Determine the (x, y) coordinate at the center of the cell enclosing the given text.  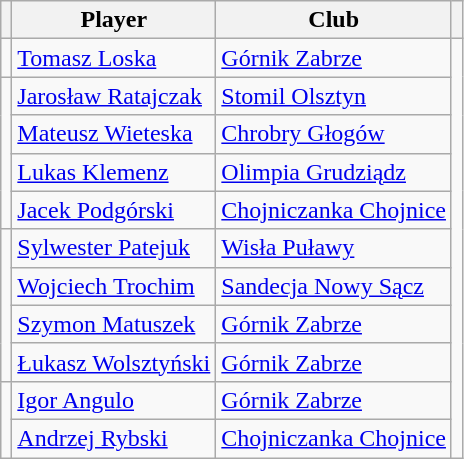
Club (334, 20)
Andrzej Rybski (114, 438)
Sylwester Patejuk (114, 248)
Tomasz Loska (114, 58)
Mateusz Wieteska (114, 134)
Chrobry Głogów (334, 134)
Jacek Podgórski (114, 210)
Szymon Matuszek (114, 324)
Stomil Olsztyn (334, 96)
Olimpia Grudziądz (334, 172)
Wojciech Trochim (114, 286)
Lukas Klemenz (114, 172)
Łukasz Wolsztyński (114, 362)
Wisła Puławy (334, 248)
Player (114, 20)
Sandecja Nowy Sącz (334, 286)
Igor Angulo (114, 400)
Jarosław Ratajczak (114, 96)
